Determine the [X, Y] coordinate at the center of the cell enclosing the given text.  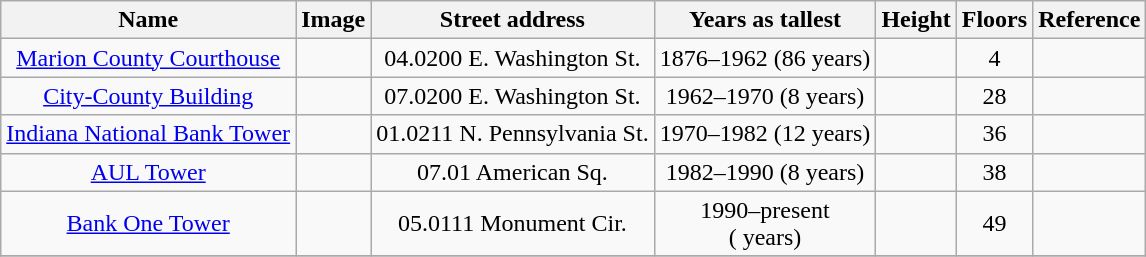
1962–1970 (8 years) [765, 96]
Name [148, 20]
01.0211 N. Pennsylvania St. [513, 134]
05.0111 Monument Cir. [513, 224]
38 [994, 172]
07.01 American Sq. [513, 172]
Height [916, 20]
Years as tallest [765, 20]
Reference [1090, 20]
49 [994, 224]
1970–1982 (12 years) [765, 134]
Image [334, 20]
04.0200 E. Washington St. [513, 58]
1990–present( years) [765, 224]
Floors [994, 20]
28 [994, 96]
1982–1990 (8 years) [765, 172]
AUL Tower [148, 172]
Marion County Courthouse [148, 58]
1876–1962 (86 years) [765, 58]
Indiana National Bank Tower [148, 134]
4 [994, 58]
Bank One Tower [148, 224]
Street address [513, 20]
City-County Building [148, 96]
07.0200 E. Washington St. [513, 96]
36 [994, 134]
